From the cell containing the given text, extract its center point as [x, y] coordinate. 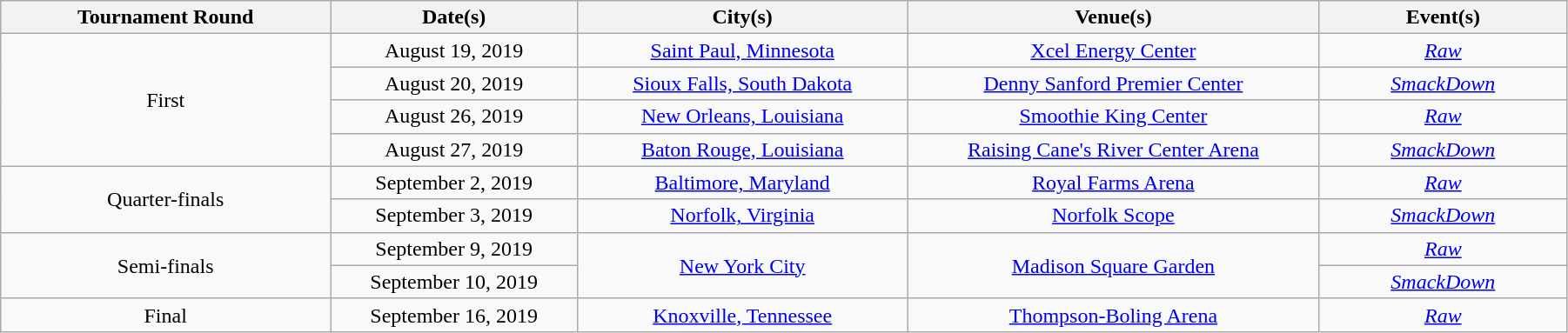
Royal Farms Arena [1114, 183]
Final [165, 315]
Quarter-finals [165, 199]
August 20, 2019 [454, 83]
September 10, 2019 [454, 282]
New Orleans, Louisiana [743, 117]
Event(s) [1443, 17]
September 3, 2019 [454, 216]
Xcel Energy Center [1114, 50]
August 27, 2019 [454, 150]
September 2, 2019 [454, 183]
August 26, 2019 [454, 117]
Sioux Falls, South Dakota [743, 83]
Semi-finals [165, 265]
First [165, 100]
Date(s) [454, 17]
Tournament Round [165, 17]
Norfolk, Virginia [743, 216]
Saint Paul, Minnesota [743, 50]
New York City [743, 265]
City(s) [743, 17]
Thompson-Boling Arena [1114, 315]
Smoothie King Center [1114, 117]
Norfolk Scope [1114, 216]
Denny Sanford Premier Center [1114, 83]
Raising Cane's River Center Arena [1114, 150]
Baton Rouge, Louisiana [743, 150]
September 9, 2019 [454, 249]
September 16, 2019 [454, 315]
Venue(s) [1114, 17]
Madison Square Garden [1114, 265]
Knoxville, Tennessee [743, 315]
Baltimore, Maryland [743, 183]
August 19, 2019 [454, 50]
